Find where the given text appears and provide that cell's center as [X, Y] coordinate. 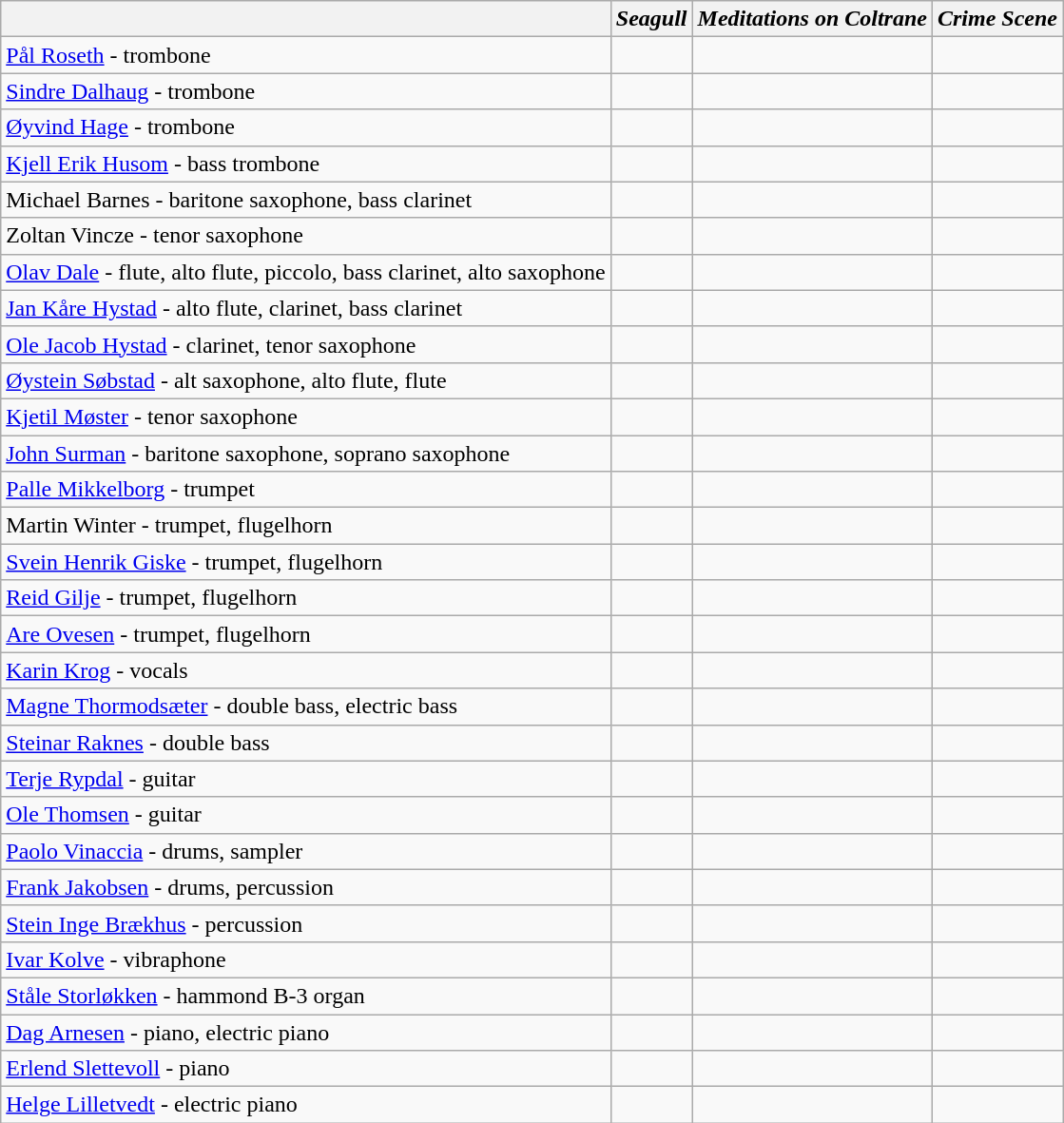
Reid Gilje - trumpet, flugelhorn [306, 598]
Frank Jakobsen - drums, percussion [306, 887]
Kjell Erik Husom - bass trombone [306, 164]
Sindre Dalhaug - trombone [306, 91]
Terje Rypdal - guitar [306, 779]
Jan Kåre Hystad - alto flute, clarinet, bass clarinet [306, 308]
Palle Mikkelborg - trumpet [306, 490]
Øystein Søbstad - alt saxophone, alto flute, flute [306, 380]
Stein Inge Brækhus - percussion [306, 923]
Magne Thormodsæter - double bass, electric bass [306, 707]
Ståle Storløkken - hammond B-3 organ [306, 996]
Are Ovesen - trumpet, flugelhorn [306, 634]
Helge Lilletvedt - electric piano [306, 1105]
John Surman - baritone saxophone, soprano saxophone [306, 454]
Ole Jacob Hystad - clarinet, tenor saxophone [306, 344]
Erlend Slettevoll - piano [306, 1069]
Zoltan Vincze - tenor saxophone [306, 236]
Øyvind Hage - trombone [306, 127]
Martin Winter - trumpet, flugelhorn [306, 526]
Meditations on Coltrane [812, 19]
Steinar Raknes - double bass [306, 743]
Pål Roseth - trombone [306, 55]
Crime Scene [996, 19]
Paolo Vinaccia - drums, sampler [306, 851]
Olav Dale - flute, alto flute, piccolo, bass clarinet, alto saxophone [306, 272]
Seagull [651, 19]
Svein Henrik Giske - trumpet, flugelhorn [306, 562]
Dag Arnesen - piano, electric piano [306, 1032]
Kjetil Møster - tenor saxophone [306, 416]
Michael Barnes - baritone saxophone, bass clarinet [306, 200]
Ole Thomsen - guitar [306, 815]
Ivar Kolve - vibraphone [306, 959]
Karin Krog - vocals [306, 670]
